Provide the (X, Y) coordinate of the cell's center where the given text is located.  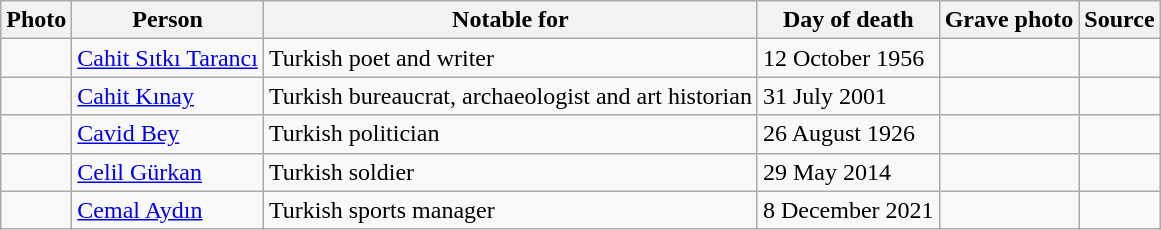
31 July 2001 (848, 96)
Turkish sports manager (510, 210)
Celil Gürkan (168, 172)
Turkish soldier (510, 172)
8 December 2021 (848, 210)
Grave photo (1009, 20)
Notable for (510, 20)
Turkish politician (510, 134)
12 October 1956 (848, 58)
Turkish bureaucrat, archaeologist and art historian (510, 96)
Source (1120, 20)
29 May 2014 (848, 172)
Photo (36, 20)
Cahit Sıtkı Tarancı (168, 58)
Cahit Kınay (168, 96)
Person (168, 20)
Day of death (848, 20)
Turkish poet and writer (510, 58)
26 August 1926 (848, 134)
Cemal Aydın (168, 210)
Cavid Bey (168, 134)
